Determine the (x, y) coordinate at the center of the cell enclosing the given text.  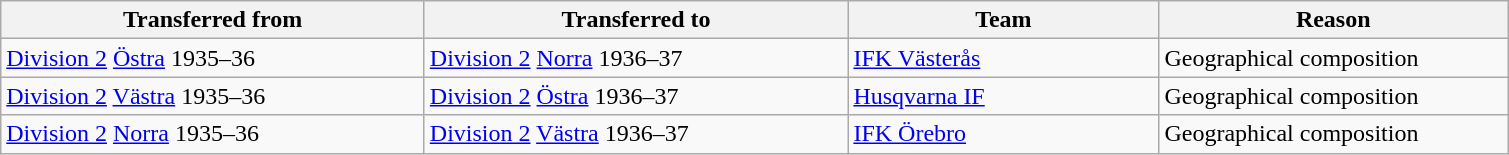
Transferred from (213, 20)
Team (1004, 20)
Reason (1334, 20)
Division 2 Västra 1935–36 (213, 96)
Husqvarna IF (1004, 96)
IFK Örebro (1004, 134)
Division 2 Norra 1935–36 (213, 134)
Division 2 Västra 1936–37 (636, 134)
IFK Västerås (1004, 58)
Division 2 Norra 1936–37 (636, 58)
Transferred to (636, 20)
Division 2 Östra 1935–36 (213, 58)
Division 2 Östra 1936–37 (636, 96)
